Return the (x, y) coordinate for the center point of the cell that contains the specified text.  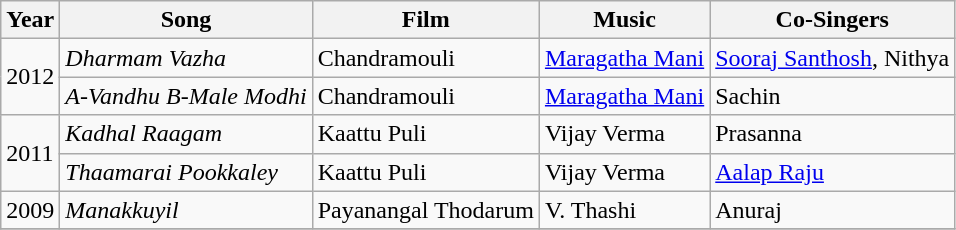
Song (186, 20)
Sooraj Santhosh, Nithya (832, 58)
Manakkuyil (186, 210)
Sachin (832, 96)
2012 (30, 77)
Anuraj (832, 210)
Thaamarai Pookkaley (186, 172)
Co-Singers (832, 20)
V. Thashi (624, 210)
Prasanna (832, 134)
Music (624, 20)
Payanangal Thodarum (426, 210)
2009 (30, 210)
Aalap Raju (832, 172)
A-Vandhu B-Male Modhi (186, 96)
2011 (30, 153)
Year (30, 20)
Dharmam Vazha (186, 58)
Film (426, 20)
Kadhal Raagam (186, 134)
